Extract the (x, y) coordinate from the center of the cell holding the provided text.  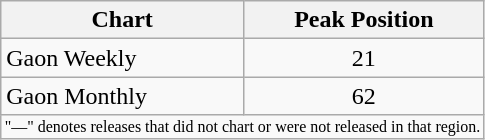
62 (364, 96)
Peak Position (364, 20)
Chart (122, 20)
Gaon Monthly (122, 96)
"—" denotes releases that did not chart or were not released in that region. (242, 127)
Gaon Weekly (122, 58)
21 (364, 58)
